Output the [x, y] coordinate of the center of the cell containing the given text.  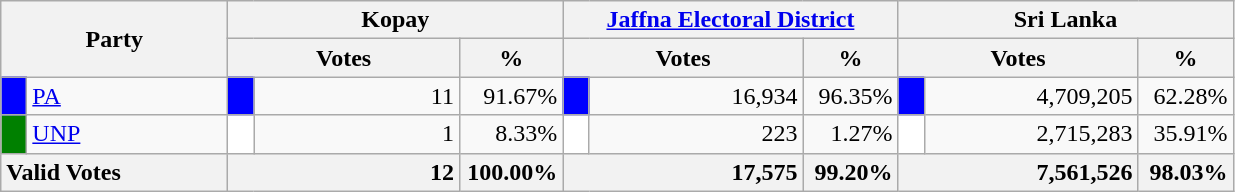
91.67% [510, 96]
11 [357, 96]
98.03% [1186, 172]
62.28% [1186, 96]
8.33% [510, 134]
1.27% [850, 134]
Sri Lanka [1066, 20]
35.91% [1186, 134]
7,561,526 [1018, 172]
UNP [128, 134]
Valid Votes [114, 172]
PA [128, 96]
Kopay [396, 20]
100.00% [510, 172]
4,709,205 [1031, 96]
12 [344, 172]
1 [357, 134]
17,575 [683, 172]
16,934 [696, 96]
99.20% [850, 172]
Jaffna Electoral District [730, 20]
223 [696, 134]
96.35% [850, 96]
Party [114, 39]
2,715,283 [1031, 134]
